Capture the cell that displays the provided text and extract its (X, Y) central coordinate. 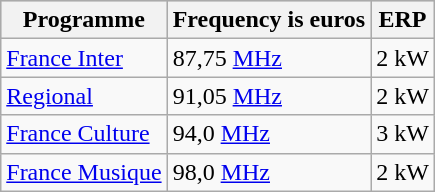
Frequency is euros (269, 20)
98,0 MHz (269, 172)
87,75 MHz (269, 58)
France Inter (84, 58)
ERP (403, 20)
Regional (84, 96)
France Culture (84, 134)
3 kW (403, 134)
91,05 MHz (269, 96)
Programme (84, 20)
94,0 MHz (269, 134)
France Musique (84, 172)
